Find where the given text appears and provide that cell's center as (x, y) coordinate. 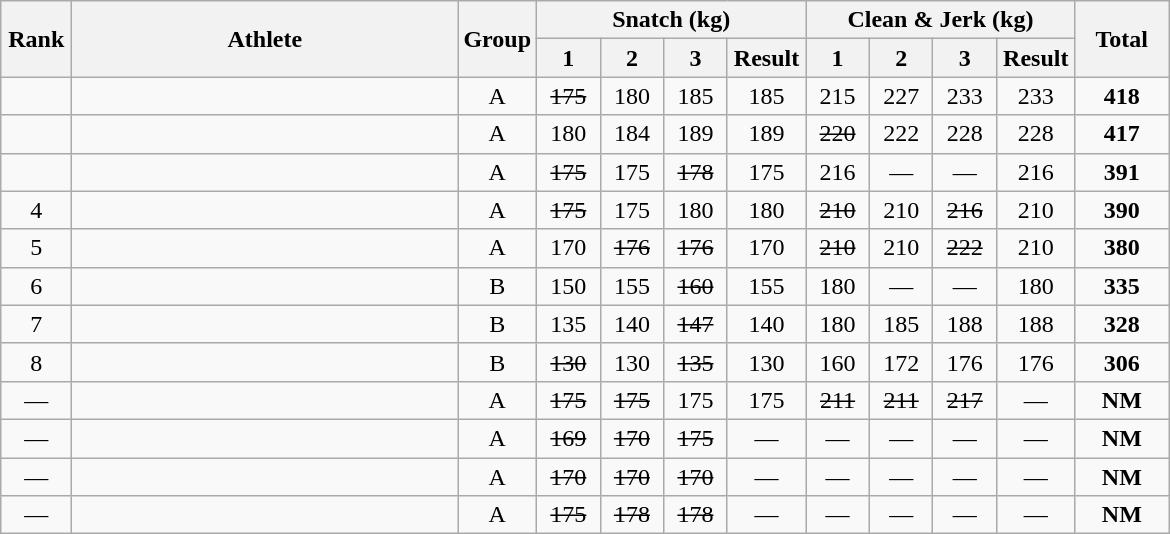
417 (1122, 134)
7 (36, 324)
328 (1122, 324)
215 (838, 96)
6 (36, 286)
Clean & Jerk (kg) (940, 20)
306 (1122, 362)
147 (696, 324)
227 (901, 96)
380 (1122, 248)
8 (36, 362)
Rank (36, 39)
217 (965, 400)
150 (569, 286)
335 (1122, 286)
169 (569, 438)
220 (838, 134)
4 (36, 210)
418 (1122, 96)
390 (1122, 210)
184 (632, 134)
Athlete (265, 39)
391 (1122, 172)
Snatch (kg) (672, 20)
Group (498, 39)
Total (1122, 39)
172 (901, 362)
5 (36, 248)
